From the cell containing the given text, extract its center point as [X, Y] coordinate. 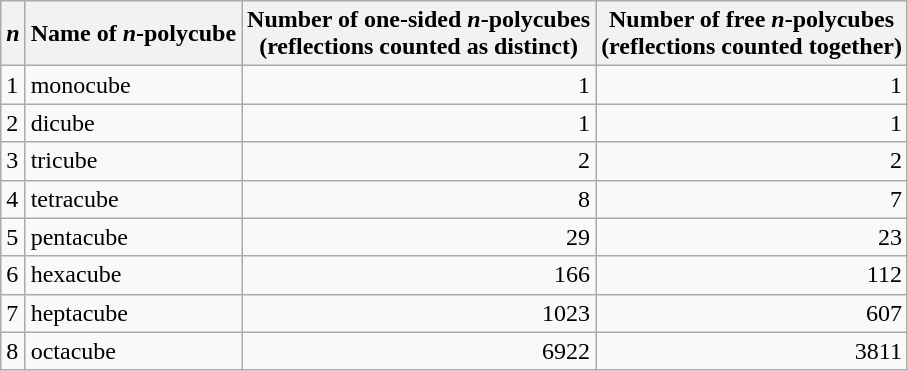
heptacube [133, 313]
5 [13, 237]
pentacube [133, 237]
monocube [133, 85]
6 [13, 275]
29 [419, 237]
octacube [133, 351]
Number of one-sided n-polycubes(reflections counted as distinct) [419, 34]
3 [13, 161]
Number of free n-polycubes(reflections counted together) [752, 34]
166 [419, 275]
3811 [752, 351]
112 [752, 275]
tricube [133, 161]
tetracube [133, 199]
4 [13, 199]
hexacube [133, 275]
dicube [133, 123]
6922 [419, 351]
607 [752, 313]
23 [752, 237]
n [13, 34]
1023 [419, 313]
Name of n-polycube [133, 34]
